Search for the cell housing the specified text and yield its [X, Y] center coordinate. 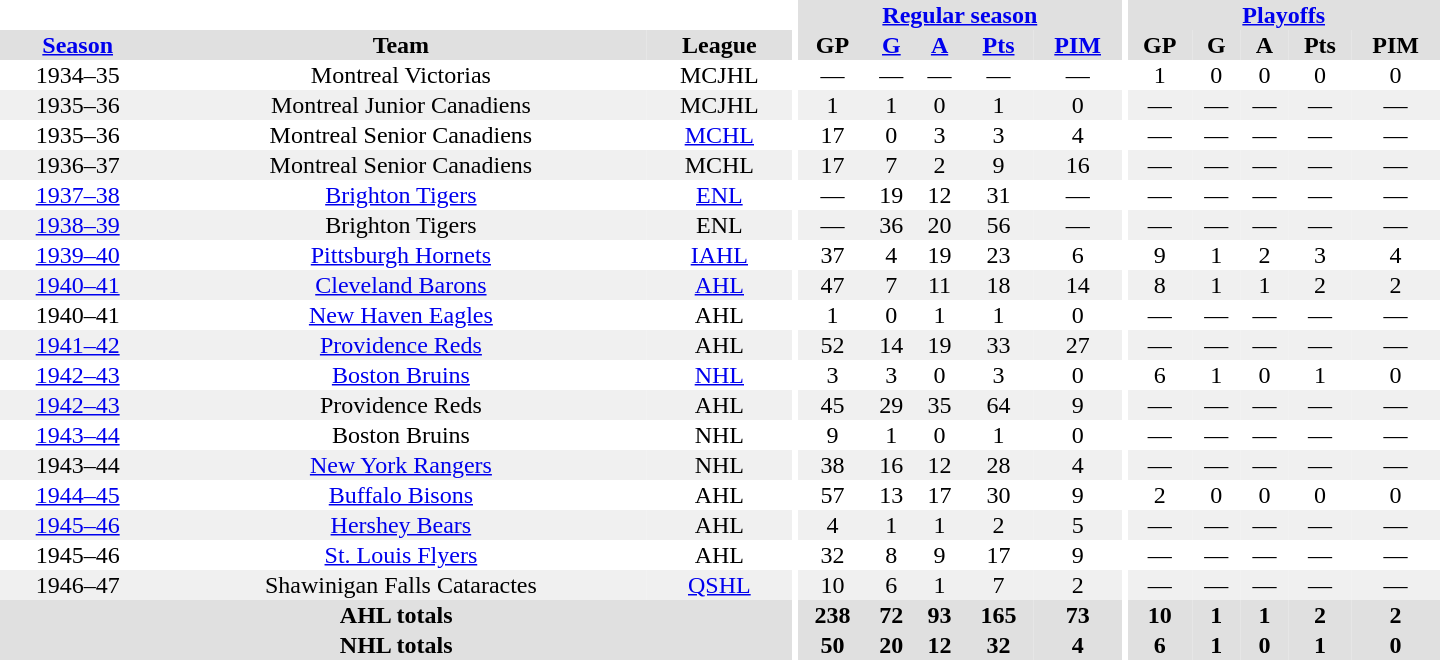
Hershey Bears [400, 525]
League [719, 45]
72 [891, 615]
1937–38 [78, 195]
1941–42 [78, 345]
165 [999, 615]
64 [999, 405]
NHL totals [396, 645]
1939–40 [78, 255]
1934–35 [78, 75]
St. Louis Flyers [400, 555]
93 [939, 615]
New Haven Eagles [400, 315]
27 [1078, 345]
29 [891, 405]
38 [833, 465]
28 [999, 465]
45 [833, 405]
1938–39 [78, 225]
37 [833, 255]
50 [833, 645]
Regular season [960, 15]
QSHL [719, 585]
1936–37 [78, 165]
73 [1078, 615]
New York Rangers [400, 465]
47 [833, 285]
AHL totals [396, 615]
Playoffs [1284, 15]
Montreal Junior Canadiens [400, 105]
52 [833, 345]
56 [999, 225]
Pittsburgh Hornets [400, 255]
Montreal Victorias [400, 75]
IAHL [719, 255]
Cleveland Barons [400, 285]
35 [939, 405]
13 [891, 495]
30 [999, 495]
18 [999, 285]
1944–45 [78, 495]
31 [999, 195]
Season [78, 45]
Buffalo Bisons [400, 495]
36 [891, 225]
1946–47 [78, 585]
57 [833, 495]
23 [999, 255]
5 [1078, 525]
Team [400, 45]
Shawinigan Falls Cataractes [400, 585]
33 [999, 345]
11 [939, 285]
238 [833, 615]
